Find where the given text appears and provide that cell's center as [X, Y] coordinate. 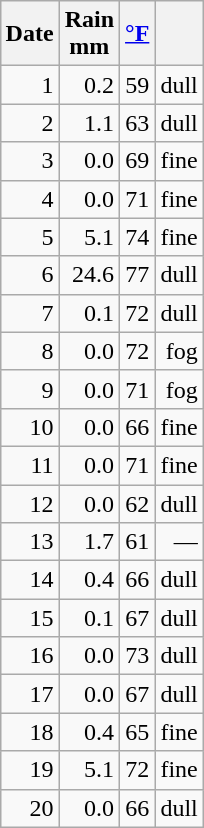
63 [138, 123]
5 [30, 237]
1 [30, 85]
24.6 [89, 275]
15 [30, 618]
18 [30, 732]
9 [30, 389]
4 [30, 199]
7 [30, 313]
20 [30, 808]
Date [30, 34]
14 [30, 580]
16 [30, 656]
2 [30, 123]
77 [138, 275]
19 [30, 770]
Rainmm [89, 34]
73 [138, 656]
1.7 [89, 542]
12 [30, 503]
65 [138, 732]
59 [138, 85]
°F [138, 34]
— [179, 542]
1.1 [89, 123]
74 [138, 237]
17 [30, 694]
10 [30, 427]
0.2 [89, 85]
62 [138, 503]
61 [138, 542]
11 [30, 465]
13 [30, 542]
6 [30, 275]
3 [30, 161]
8 [30, 351]
69 [138, 161]
